Provide the (x, y) coordinate of the cell's center where the given text is located.  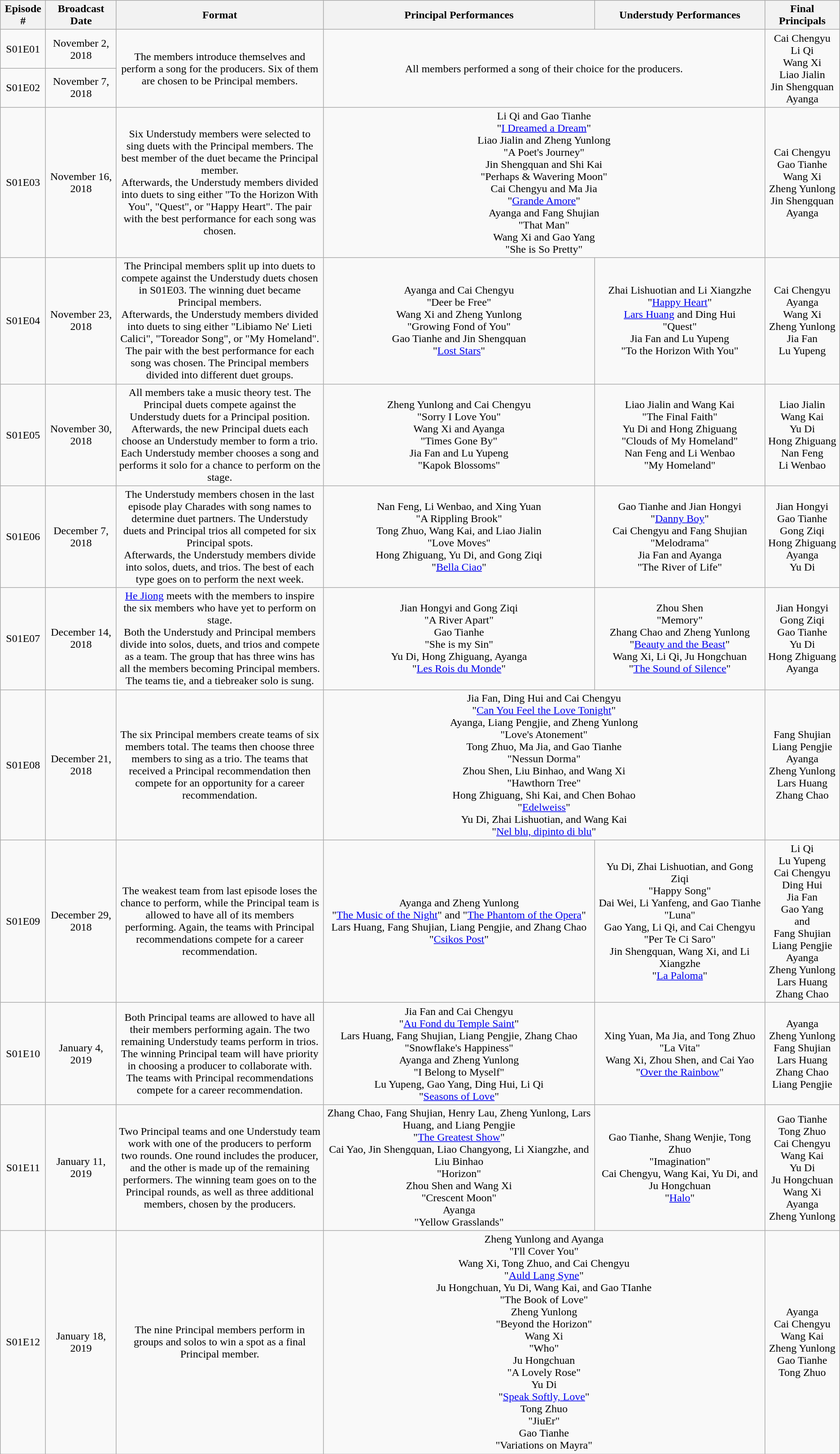
S01E08 (23, 765)
S01E01 (23, 49)
AyangaCai ChengyuWang KaiZheng YunlongGao TianheTong Zhuo (802, 1342)
November 23, 2018 (81, 321)
Jian HongyiGong ZiqiGao TianheYu DiHong ZhiguangAyanga (802, 638)
November 16, 2018 (81, 182)
Zhou Shen"Memory"Zhang Chao and Zheng Yunlong"Beauty and the Beast"Wang Xi, Li Qi, Ju Hongchuan"The Sound of Silence" (680, 638)
S01E10 (23, 1053)
Jian Hongyi and Gong Ziqi"A River Apart"Gao Tianhe"She is my Sin"Yu Di, Hong Zhiguang, Ayanga"Les Rois du Monde" (459, 638)
Jian HongyiGao TianheGong ZiqiHong ZhiguangAyangaYu Di (802, 537)
November 7, 2018 (81, 88)
Format (220, 15)
S01E03 (23, 182)
December 29, 2018 (81, 921)
Gao Tianhe and Jian Hongyi"Danny Boy"Cai Chengyu and Fang Shujian"Melodrama"Jia Fan and Ayanga"The River of Life" (680, 537)
Gao TianheTong ZhuoCai ChengyuWang KaiYu DiJu HongchuanWang XiAyangaZheng Yunlong (802, 1167)
AyangaZheng YunlongFang ShujianLars HuangZhang ChaoLiang Pengjie (802, 1053)
S01E06 (23, 537)
All members performed a song of their choice for the producers. (544, 68)
S01E12 (23, 1342)
January 4, 2019 (81, 1053)
Zheng Yunlong and Cai Chengyu"Sorry I Love You"Wang Xi and Ayanga"Times Gone By"Jia Fan and Lu Yupeng"Kapok Blossoms" (459, 435)
S01E02 (23, 88)
S01E05 (23, 435)
S01E11 (23, 1167)
Fang ShujianLiang PengjieAyangaZheng YunlongLars HuangZhang Chao (802, 765)
Cai ChengyuAyangaWang XiZheng YunlongJia FanLu Yupeng (802, 321)
The members introduce themselves and perform a song for the producers. Six of them are chosen to be Principal members. (220, 68)
Cai ChengyuLi QiWang XiLiao JialinJin ShengquanAyanga (802, 68)
Liao Jialin and Wang Kai"The Final Faith"Yu Di and Hong Zhiguang"Clouds of My Homeland"Nan Feng and Li Wenbao"My Homeland" (680, 435)
Liao Jialin Wang KaiYu DiHong ZhiguangNan FengLi Wenbao (802, 435)
December 14, 2018 (81, 638)
Zhai Lishuotian and Li Xiangzhe"Happy Heart"Lars Huang and Ding Hui"Quest"Jia Fan and Lu Yupeng"To the Horizon With You" (680, 321)
December 7, 2018 (81, 537)
Episode # (23, 15)
January 11, 2019 (81, 1167)
December 21, 2018 (81, 765)
The nine Principal members perform in groups and solos to win a spot as a final Principal member. (220, 1342)
Li QiLu YupengCai ChengyuDing HuiJia FanGao YangandFang ShujianLiang PengjieAyangaZheng YunlongLars HuangZhang Chao (802, 921)
S01E04 (23, 321)
S01E07 (23, 638)
November 30, 2018 (81, 435)
January 18, 2019 (81, 1342)
Final Principals (802, 15)
Principal Performances (459, 15)
Cai ChengyuGao TianheWang XiZheng YunlongJin ShengquanAyanga (802, 182)
Ayanga and Cai Chengyu"Deer be Free"Wang Xi and Zheng Yunlong"Growing Fond of You"Gao Tianhe and Jin Shengquan"Lost Stars" (459, 321)
Broadcast Date (81, 15)
Understudy Performances (680, 15)
Ayanga and Zheng Yunlong"The Music of the Night" and "The Phantom of the Opera"Lars Huang, Fang Shujian, Liang Pengjie, and Zhang Chao"Csikos Post" (459, 921)
Gao Tianhe, Shang Wenjie, Tong Zhuo"Imagination"Cai Chengyu, Wang Kai, Yu Di, and Ju Hongchuan"Halo" (680, 1167)
Xing Yuan, Ma Jia, and Tong Zhuo"La Vita"Wang Xi, Zhou Shen, and Cai Yao"Over the Rainbow" (680, 1053)
November 2, 2018 (81, 49)
Nan Feng, Li Wenbao, and Xing Yuan"A Rippling Brook"Tong Zhuo, Wang Kai, and Liao Jialin"Love Moves"Hong Zhiguang, Yu Di, and Gong Ziqi"Bella Ciao" (459, 537)
S01E09 (23, 921)
